Detect which cell encompasses the target text, then output its (x, y) center coordinate. 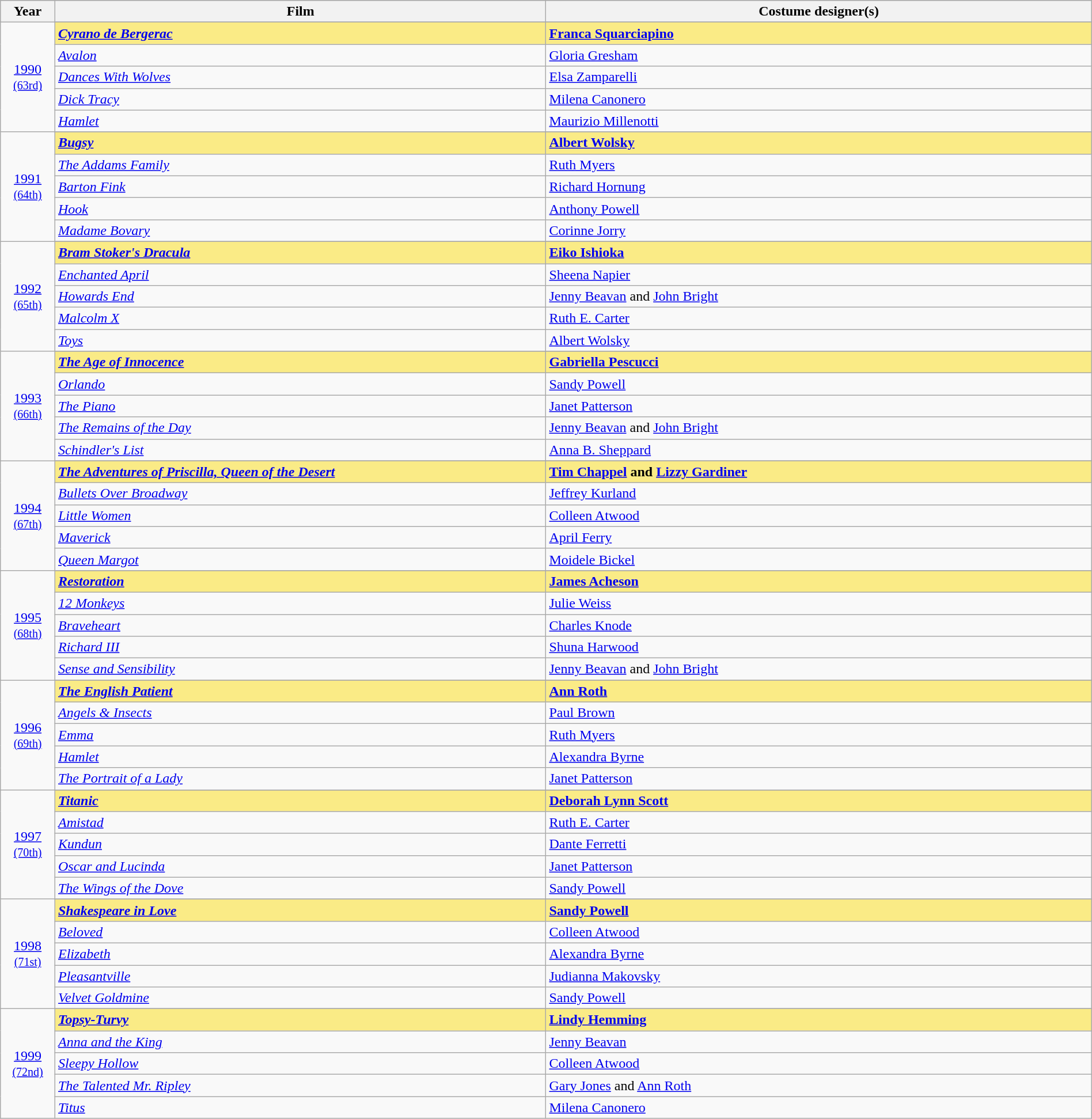
Orlando (301, 384)
Anthony Powell (819, 208)
Year (28, 12)
1995 (68th) (28, 625)
Topsy-Turvy (301, 1020)
Hook (301, 208)
Charles Knode (819, 625)
Titanic (301, 801)
Eiko Ishioka (819, 252)
Avalon (301, 55)
Jenny Beavan (819, 1042)
Sense and Sensibility (301, 669)
1994 (67th) (28, 515)
Emma (301, 735)
The Addams Family (301, 165)
Howards End (301, 297)
Franca Squarciapino (819, 33)
1999 (72nd) (28, 1064)
Enchanted April (301, 275)
Shuna Harwood (819, 647)
Queen Margot (301, 559)
Gary Jones and Ann Roth (819, 1086)
Elsa Zamparelli (819, 77)
Velvet Goldmine (301, 998)
Oscar and Lucinda (301, 866)
Richard III (301, 647)
The Portrait of a Lady (301, 779)
Film (301, 12)
Angels & Insects (301, 713)
The Remains of the Day (301, 428)
The English Patient (301, 691)
April Ferry (819, 537)
1991 (64th) (28, 187)
Malcolm X (301, 318)
Elizabeth (301, 954)
Costume designer(s) (819, 12)
1992 (65th) (28, 296)
Bugsy (301, 143)
12 Monkeys (301, 603)
Little Women (301, 515)
Anna B. Sheppard (819, 450)
Sleepy Hollow (301, 1064)
Gabriella Pescucci (819, 362)
Maverick (301, 537)
Dances With Wolves (301, 77)
Dick Tracy (301, 99)
Toys (301, 340)
Jeffrey Kurland (819, 494)
Amistad (301, 822)
Richard Hornung (819, 187)
Ann Roth (819, 691)
Tim Chappel and Lizzy Gardiner (819, 472)
Anna and the King (301, 1042)
James Acheson (819, 581)
Julie Weiss (819, 603)
Bram Stoker's Dracula (301, 252)
Moidele Bickel (819, 559)
The Piano (301, 406)
Barton Fink (301, 187)
1990 (63rd) (28, 77)
Schindler's List (301, 450)
The Talented Mr. Ripley (301, 1086)
Dante Ferretti (819, 844)
1993 (66th) (28, 406)
Braveheart (301, 625)
Cyrano de Bergerac (301, 33)
Kundun (301, 844)
Judianna Makovsky (819, 976)
Restoration (301, 581)
1996 (69th) (28, 735)
Madame Bovary (301, 230)
Deborah Lynn Scott (819, 801)
Paul Brown (819, 713)
The Age of Innocence (301, 362)
Pleasantville (301, 976)
1997 (70th) (28, 844)
Bullets Over Broadway (301, 494)
Titus (301, 1107)
1998 (71st) (28, 954)
Sheena Napier (819, 275)
The Wings of the Dove (301, 888)
Shakespeare in Love (301, 910)
The Adventures of Priscilla, Queen of the Desert (301, 472)
Beloved (301, 932)
Corinne Jorry (819, 230)
Gloria Gresham (819, 55)
Maurizio Millenotti (819, 121)
Lindy Hemming (819, 1020)
